Extract the (x, y) coordinate from the center of the cell holding the provided text.  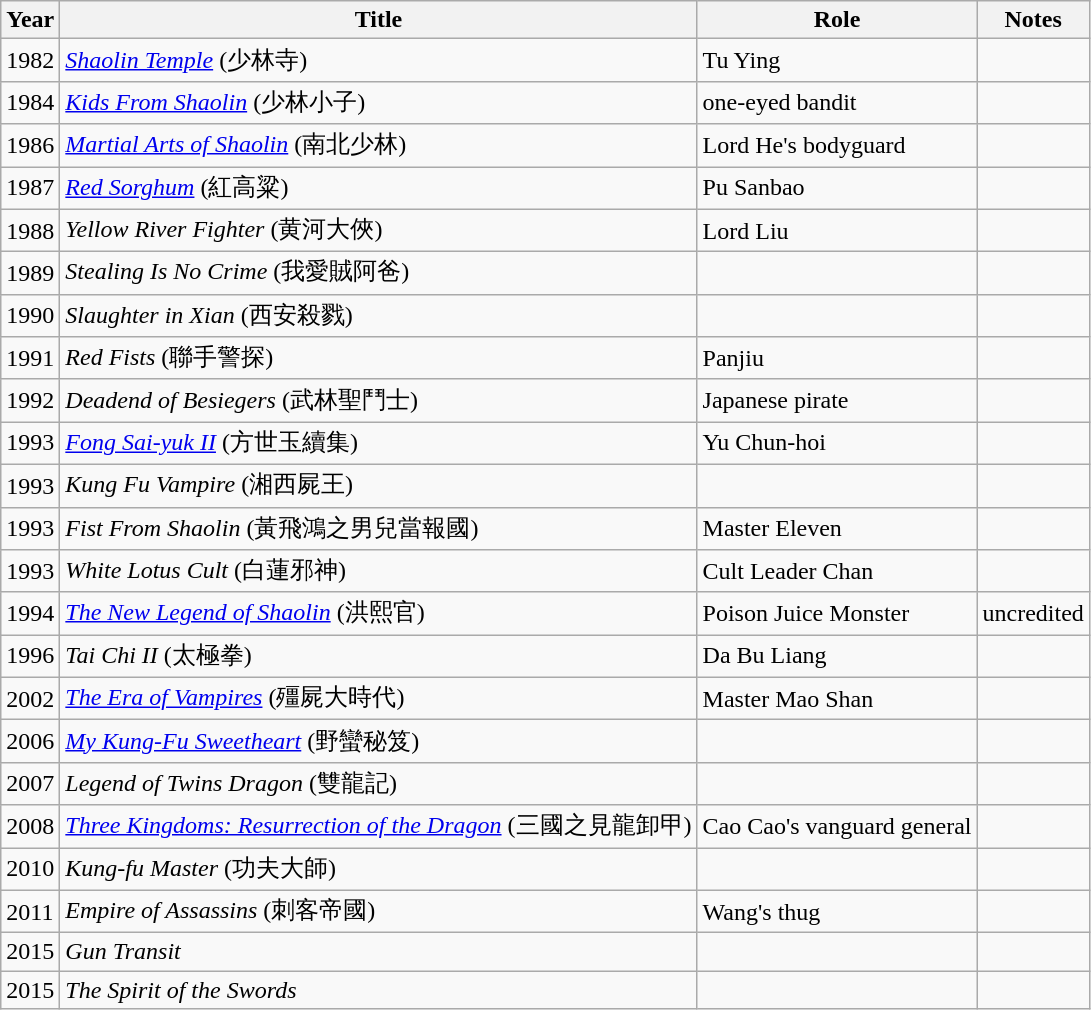
1992 (30, 400)
1990 (30, 316)
Gun Transit (378, 952)
1984 (30, 102)
Master Mao Shan (837, 698)
1996 (30, 656)
Stealing Is No Crime (我愛賊阿爸) (378, 274)
Kung-fu Master (功夫大師) (378, 870)
Japanese pirate (837, 400)
Empire of Assassins (刺客帝國) (378, 912)
Wang's thug (837, 912)
Lord He's bodyguard (837, 146)
Title (378, 20)
Poison Juice Monster (837, 614)
Red Sorghum (紅高粱) (378, 188)
Yu Chun-hoi (837, 444)
Red Fists (聯手警探) (378, 358)
Master Eleven (837, 528)
1987 (30, 188)
2006 (30, 742)
Notes (1033, 20)
Panjiu (837, 358)
White Lotus Cult (白蓮邪神) (378, 572)
2002 (30, 698)
Cao Cao's vanguard general (837, 826)
The Spirit of the Swords (378, 990)
Lord Liu (837, 230)
Cult Leader Chan (837, 572)
Martial Arts of Shaolin (南北少林) (378, 146)
uncredited (1033, 614)
Deadend of Besiegers (武林聖鬥士) (378, 400)
1982 (30, 60)
1989 (30, 274)
2011 (30, 912)
1994 (30, 614)
Fist From Shaolin (黃飛鴻之男兒當報國) (378, 528)
My Kung-Fu Sweetheart (野蠻秘笈) (378, 742)
Slaughter in Xian (西安殺戮) (378, 316)
Shaolin Temple (少林寺) (378, 60)
Tu Ying (837, 60)
2010 (30, 870)
Role (837, 20)
The Era of Vampires (殭屍大時代) (378, 698)
Yellow River Fighter (黄河大俠) (378, 230)
Tai Chi II (太極拳) (378, 656)
1986 (30, 146)
Da Bu Liang (837, 656)
Kung Fu Vampire (湘西屍王) (378, 486)
Year (30, 20)
Kids From Shaolin (少林小子) (378, 102)
Legend of Twins Dragon (雙龍記) (378, 784)
1988 (30, 230)
2008 (30, 826)
The New Legend of Shaolin (洪熙官) (378, 614)
2007 (30, 784)
1991 (30, 358)
Three Kingdoms: Resurrection of the Dragon (三國之見龍卸甲) (378, 826)
one-eyed bandit (837, 102)
Fong Sai-yuk II (方世玉續集) (378, 444)
Pu Sanbao (837, 188)
